Identify which cell holds the provided text, then report its (x, y) central coordinate. 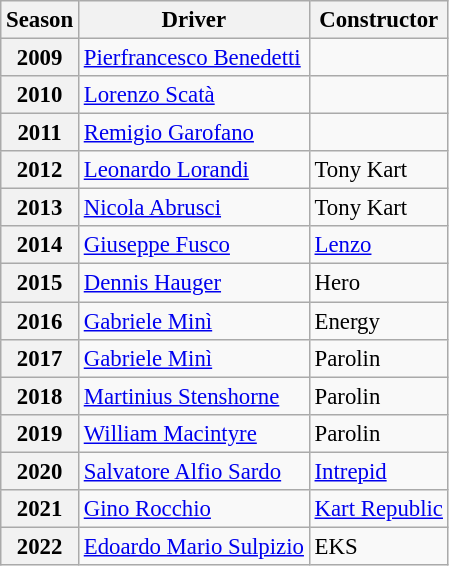
Leonardo Lorandi (194, 170)
2022 (40, 546)
Edoardo Mario Sulpizio (194, 546)
Season (40, 20)
Hero (378, 283)
Energy (378, 321)
2018 (40, 396)
Intrepid (378, 471)
Pierfrancesco Benedetti (194, 58)
William Macintyre (194, 433)
Lenzo (378, 245)
Giuseppe Fusco (194, 245)
Dennis Hauger (194, 283)
Driver (194, 20)
2019 (40, 433)
Gino Rocchio (194, 509)
2021 (40, 509)
Kart Republic (378, 509)
Remigio Garofano (194, 133)
2009 (40, 58)
Nicola Abrusci (194, 208)
2016 (40, 321)
Salvatore Alfio Sardo (194, 471)
Martinius Stenshorne (194, 396)
2010 (40, 95)
Constructor (378, 20)
2013 (40, 208)
Lorenzo Scatà (194, 95)
2014 (40, 245)
EKS (378, 546)
2012 (40, 170)
2020 (40, 471)
2015 (40, 283)
2017 (40, 358)
2011 (40, 133)
